Extract the (X, Y) coordinate from the center of the cell holding the provided text.  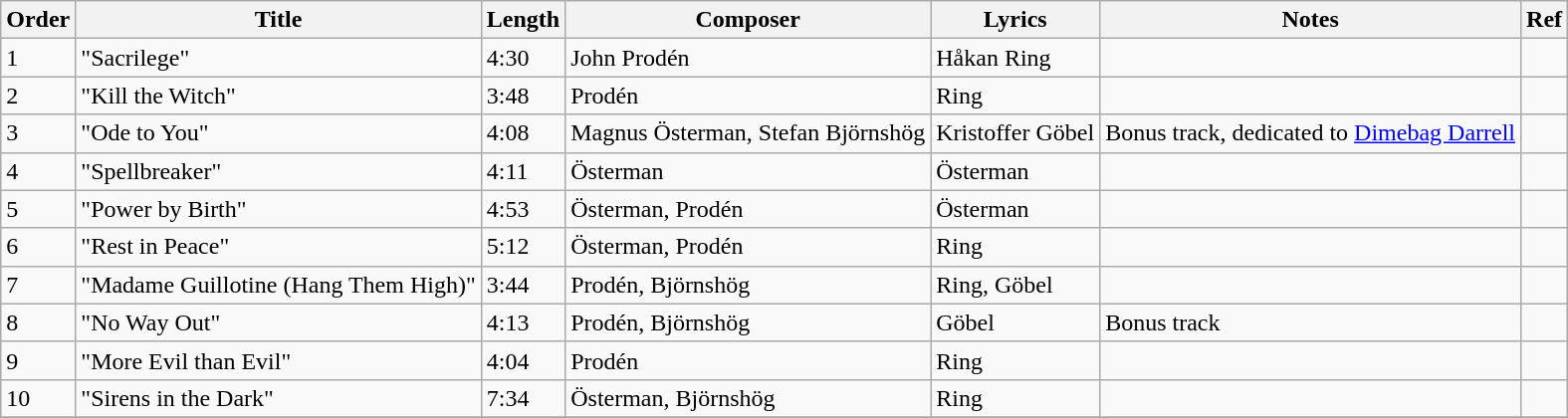
Title (279, 20)
5:12 (523, 247)
8 (38, 322)
"Power by Birth" (279, 209)
3 (38, 133)
Length (523, 20)
4:11 (523, 171)
4:08 (523, 133)
"Sacrilege" (279, 58)
Ref (1545, 20)
1 (38, 58)
"Ode to You" (279, 133)
Composer (749, 20)
2 (38, 96)
"Spellbreaker" (279, 171)
Lyrics (1015, 20)
4:53 (523, 209)
Notes (1310, 20)
Order (38, 20)
"More Evil than Evil" (279, 360)
5 (38, 209)
Bonus track, dedicated to Dimebag Darrell (1310, 133)
Göbel (1015, 322)
Ring, Göbel (1015, 285)
7:34 (523, 398)
"Rest in Peace" (279, 247)
"Sirens in the Dark" (279, 398)
10 (38, 398)
7 (38, 285)
"Kill the Witch" (279, 96)
6 (38, 247)
3:48 (523, 96)
John Prodén (749, 58)
3:44 (523, 285)
Kristoffer Göbel (1015, 133)
4:30 (523, 58)
Österman, Björnshög (749, 398)
"No Way Out" (279, 322)
4:04 (523, 360)
9 (38, 360)
4:13 (523, 322)
"Madame Guillotine (Hang Them High)" (279, 285)
Magnus Österman, Stefan Björnshög (749, 133)
4 (38, 171)
Håkan Ring (1015, 58)
Bonus track (1310, 322)
